Search for the cell housing the specified text and yield its (X, Y) center coordinate. 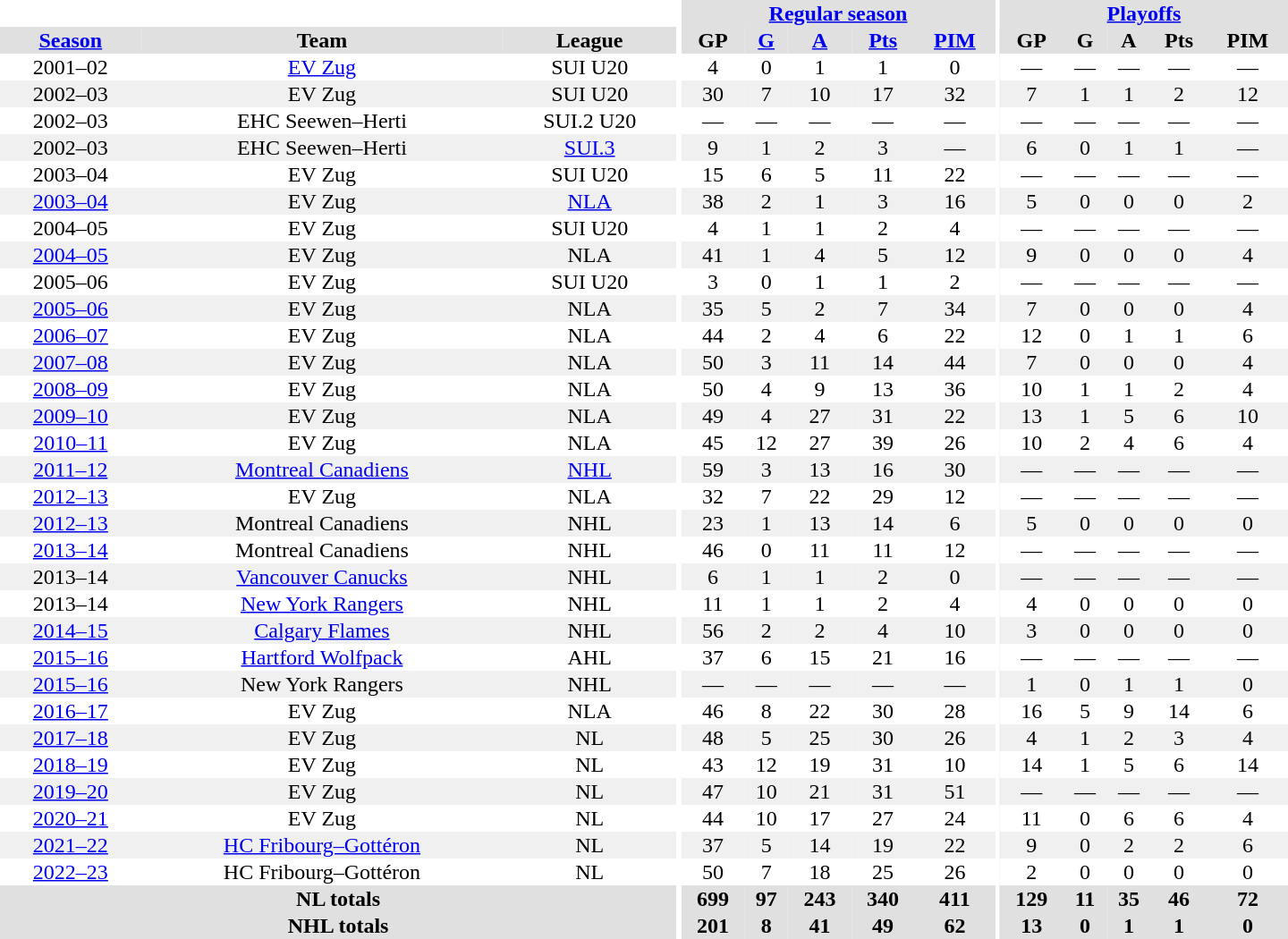
47 (714, 791)
24 (954, 818)
2018–19 (71, 765)
Regular season (839, 13)
Calgary Flames (322, 630)
SUI.2 U20 (589, 121)
AHL (589, 657)
2016–17 (71, 711)
51 (954, 791)
43 (714, 765)
2019–20 (71, 791)
2017–18 (71, 738)
129 (1032, 899)
62 (954, 926)
23 (714, 523)
Hartford Wolfpack (322, 657)
38 (714, 201)
2006–07 (71, 335)
2021–22 (71, 845)
411 (954, 899)
34 (954, 309)
2010–11 (71, 443)
56 (714, 630)
2011–12 (71, 469)
45 (714, 443)
SUI.3 (589, 148)
48 (714, 738)
39 (884, 443)
2007–08 (71, 362)
League (589, 40)
59 (714, 469)
2020–21 (71, 818)
97 (766, 899)
201 (714, 926)
36 (954, 389)
Playoffs (1144, 13)
28 (954, 711)
72 (1248, 899)
Vancouver Canucks (322, 577)
2014–15 (71, 630)
340 (884, 899)
NHL totals (338, 926)
699 (714, 899)
2008–09 (71, 389)
Team (322, 40)
243 (819, 899)
18 (819, 872)
2001–02 (71, 67)
NL totals (338, 899)
Season (71, 40)
2009–10 (71, 416)
29 (884, 496)
2022–23 (71, 872)
